Provide the [X, Y] coordinate of the cell's center where the given text is located.  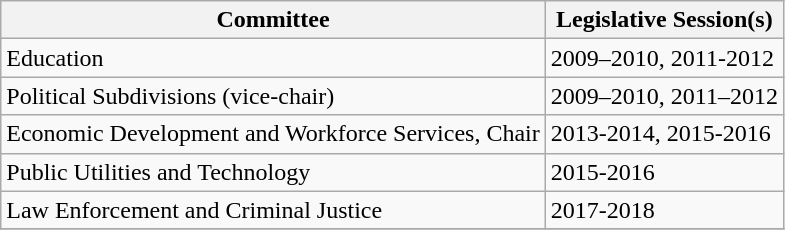
Committee [274, 20]
2013-2014, 2015-2016 [664, 134]
2017-2018 [664, 210]
Law Enforcement and Criminal Justice [274, 210]
Education [274, 58]
2009–2010, 2011-2012 [664, 58]
Public Utilities and Technology [274, 172]
Economic Development and Workforce Services, Chair [274, 134]
2015-2016 [664, 172]
Political Subdivisions (vice-chair) [274, 96]
2009–2010, 2011–2012 [664, 96]
Legislative Session(s) [664, 20]
